For the text-containing cell, return its midpoint in (X, Y) coordinate format. 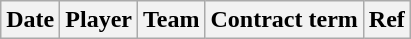
Ref (386, 20)
Contract term (284, 20)
Player (99, 20)
Team (171, 20)
Date (30, 20)
